Find where the given text appears and provide that cell's center as [X, Y] coordinate. 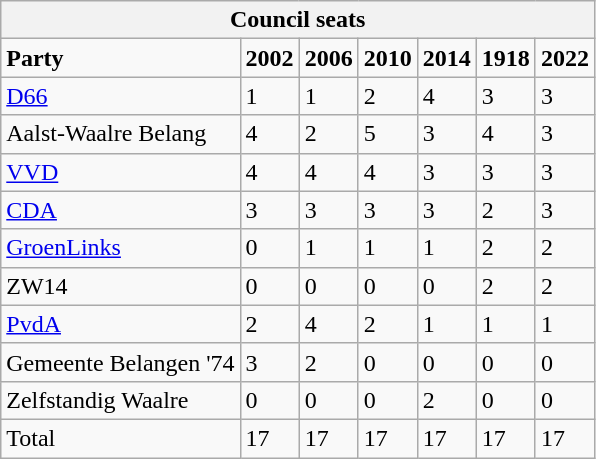
PvdA [120, 324]
2022 [564, 58]
Zelfstandig Waalre [120, 400]
ZW14 [120, 286]
5 [388, 134]
D66 [120, 96]
2006 [328, 58]
2010 [388, 58]
Party [120, 58]
GroenLinks [120, 248]
Aalst-Waalre Belang [120, 134]
Council seats [298, 20]
2002 [270, 58]
Total [120, 438]
2014 [446, 58]
CDA [120, 210]
VVD [120, 172]
1918 [506, 58]
Gemeente Belangen '74 [120, 362]
